Identify which cell holds the provided text, then report its [x, y] central coordinate. 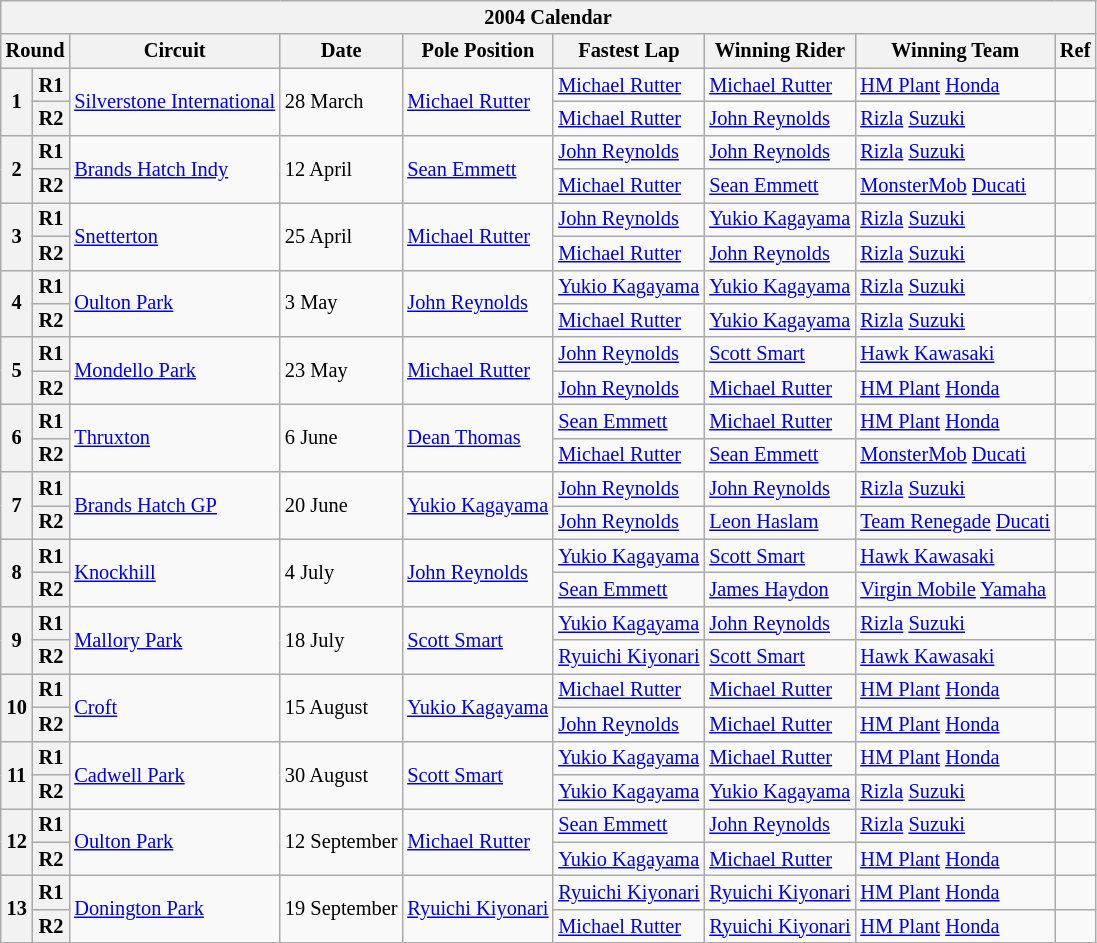
Virgin Mobile Yamaha [955, 589]
5 [17, 370]
Mallory Park [174, 640]
20 June [341, 506]
12 April [341, 168]
6 June [341, 438]
Ref [1075, 51]
13 [17, 908]
Fastest Lap [628, 51]
Dean Thomas [478, 438]
Brands Hatch GP [174, 506]
Croft [174, 706]
Date [341, 51]
Mondello Park [174, 370]
9 [17, 640]
3 May [341, 304]
1 [17, 102]
19 September [341, 908]
15 August [341, 706]
2 [17, 168]
Winning Team [955, 51]
3 [17, 236]
18 July [341, 640]
4 [17, 304]
11 [17, 774]
6 [17, 438]
Cadwell Park [174, 774]
Pole Position [478, 51]
2004 Calendar [548, 17]
25 April [341, 236]
7 [17, 506]
Round [36, 51]
4 July [341, 572]
James Haydon [780, 589]
23 May [341, 370]
10 [17, 706]
Silverstone International [174, 102]
Circuit [174, 51]
Leon Haslam [780, 522]
Winning Rider [780, 51]
28 March [341, 102]
Brands Hatch Indy [174, 168]
Snetterton [174, 236]
12 [17, 842]
Knockhill [174, 572]
8 [17, 572]
30 August [341, 774]
12 September [341, 842]
Thruxton [174, 438]
Donington Park [174, 908]
Team Renegade Ducati [955, 522]
